Locate the cell with the specified text and output its (x, y) center coordinate. 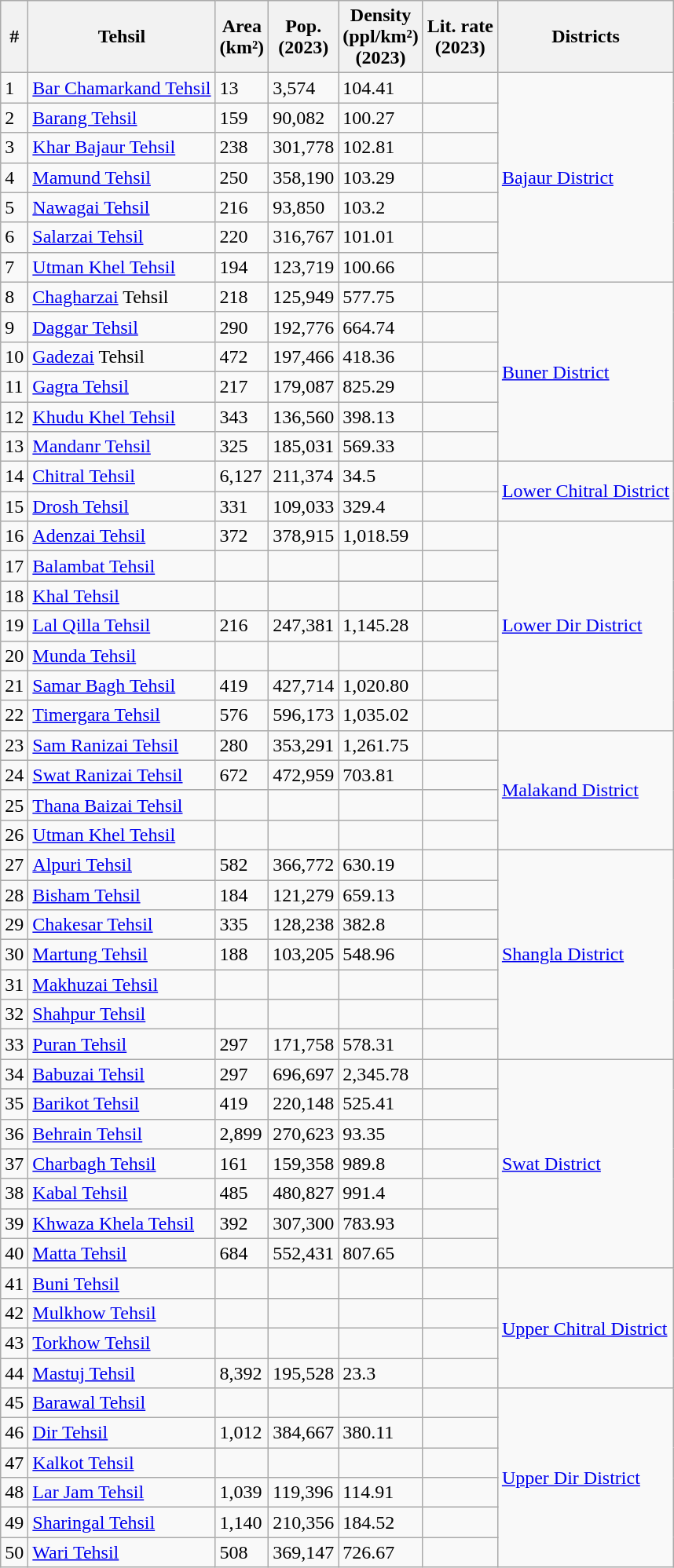
Shahpur Tehsil (122, 1014)
5 (14, 207)
185,031 (303, 447)
21 (14, 685)
Sam Ranizai Tehsil (122, 745)
485 (242, 1193)
Lal Qilla Tehsil (122, 626)
218 (242, 297)
Gadezai Tehsil (122, 356)
382.8 (381, 925)
16 (14, 536)
125,949 (303, 297)
343 (242, 417)
# (14, 37)
103.29 (381, 177)
Khal Tehsil (122, 596)
49 (14, 1522)
Lar Jam Tehsil (122, 1493)
23 (14, 745)
Area(km²) (242, 37)
161 (242, 1164)
991.4 (381, 1193)
136,560 (303, 417)
128,238 (303, 925)
Khwaza Khela Tehsil (122, 1223)
1,018.59 (381, 536)
280 (242, 745)
Balambat Tehsil (122, 566)
90,082 (303, 118)
29 (14, 925)
39 (14, 1223)
331 (242, 506)
Martung Tehsil (122, 955)
27 (14, 864)
Mamund Tehsil (122, 177)
Lower Dir District (585, 626)
Chagharzai Tehsil (122, 297)
33 (14, 1044)
220,148 (303, 1104)
Tehsil (122, 37)
102.81 (381, 148)
366,772 (303, 864)
398.13 (381, 417)
270,623 (303, 1134)
121,279 (303, 894)
8 (14, 297)
25 (14, 805)
684 (242, 1253)
184 (242, 894)
123,719 (303, 267)
103.2 (381, 207)
358,190 (303, 177)
35 (14, 1104)
Puran Tehsil (122, 1044)
Salarzai Tehsil (122, 237)
378,915 (303, 536)
Buni Tehsil (122, 1283)
696,697 (303, 1074)
18 (14, 596)
7 (14, 267)
41 (14, 1283)
43 (14, 1343)
290 (242, 327)
Malakand District (585, 790)
32 (14, 1014)
28 (14, 894)
552,431 (303, 1253)
179,087 (303, 386)
Adenzai Tehsil (122, 536)
4 (14, 177)
Timergara Tehsil (122, 715)
119,396 (303, 1493)
630.19 (381, 864)
316,767 (303, 237)
45 (14, 1403)
Bisham Tehsil (122, 894)
Nawagai Tehsil (122, 207)
Districts (585, 37)
10 (14, 356)
Drosh Tehsil (122, 506)
783.93 (381, 1223)
369,147 (303, 1552)
Chitral Tehsil (122, 477)
15 (14, 506)
3,574 (303, 88)
418.36 (381, 356)
726.67 (381, 1552)
220 (242, 237)
Swat District (585, 1164)
Swat Ranizai Tehsil (122, 775)
211,374 (303, 477)
26 (14, 835)
23.3 (381, 1373)
247,381 (303, 626)
307,300 (303, 1223)
Samar Bagh Tehsil (122, 685)
Density(ppl/km²)(2023) (381, 37)
3 (14, 148)
576 (242, 715)
1,012 (242, 1433)
Lit. rate(2023) (460, 37)
192,776 (303, 327)
Bar Chamarkand Tehsil (122, 88)
Daggar Tehsil (122, 327)
250 (242, 177)
472,959 (303, 775)
19 (14, 626)
114.91 (381, 1493)
578.31 (381, 1044)
Bajaur District (585, 177)
171,758 (303, 1044)
37 (14, 1164)
703.81 (381, 775)
6,127 (242, 477)
20 (14, 656)
Torkhow Tehsil (122, 1343)
34.5 (381, 477)
380.11 (381, 1433)
36 (14, 1134)
Kabal Tehsil (122, 1193)
427,714 (303, 685)
93,850 (303, 207)
50 (14, 1552)
989.8 (381, 1164)
100.27 (381, 118)
582 (242, 864)
195,528 (303, 1373)
664.74 (381, 327)
12 (14, 417)
44 (14, 1373)
Matta Tehsil (122, 1253)
Upper Chitral District (585, 1328)
825.29 (381, 386)
1,035.02 (381, 715)
Charbagh Tehsil (122, 1164)
Upper Dir District (585, 1478)
335 (242, 925)
Gagra Tehsil (122, 386)
46 (14, 1433)
659.13 (381, 894)
Alpuri Tehsil (122, 864)
Thana Baizai Tehsil (122, 805)
1,261.75 (381, 745)
672 (242, 775)
38 (14, 1193)
103,205 (303, 955)
Barikot Tehsil (122, 1104)
Dir Tehsil (122, 1433)
1 (14, 88)
Wari Tehsil (122, 1552)
2,345.78 (381, 1074)
Mastuj Tehsil (122, 1373)
Buner District (585, 371)
9 (14, 327)
372 (242, 536)
1,039 (242, 1493)
184.52 (381, 1522)
472 (242, 356)
238 (242, 148)
525.41 (381, 1104)
100.66 (381, 267)
Shangla District (585, 954)
1,145.28 (381, 626)
569.33 (381, 447)
Barang Tehsil (122, 118)
11 (14, 386)
1,140 (242, 1522)
31 (14, 985)
210,356 (303, 1522)
Lower Chitral District (585, 492)
Chakesar Tehsil (122, 925)
30 (14, 955)
392 (242, 1223)
Pop.(2023) (303, 37)
42 (14, 1313)
Mulkhow Tehsil (122, 1313)
93.35 (381, 1134)
217 (242, 386)
548.96 (381, 955)
325 (242, 447)
34 (14, 1074)
6 (14, 237)
353,291 (303, 745)
384,667 (303, 1433)
194 (242, 267)
159 (242, 118)
480,827 (303, 1193)
2,899 (242, 1134)
Munda Tehsil (122, 656)
188 (242, 955)
Sharingal Tehsil (122, 1522)
Makhuzai Tehsil (122, 985)
807.65 (381, 1253)
47 (14, 1463)
159,358 (303, 1164)
17 (14, 566)
8,392 (242, 1373)
Mandanr Tehsil (122, 447)
329.4 (381, 506)
101.01 (381, 237)
Barawal Tehsil (122, 1403)
104.41 (381, 88)
301,778 (303, 148)
Behrain Tehsil (122, 1134)
197,466 (303, 356)
577.75 (381, 297)
1,020.80 (381, 685)
109,033 (303, 506)
508 (242, 1552)
Babuzai Tehsil (122, 1074)
Khar Bajaur Tehsil (122, 148)
Kalkot Tehsil (122, 1463)
48 (14, 1493)
Khudu Khel Tehsil (122, 417)
22 (14, 715)
2 (14, 118)
24 (14, 775)
14 (14, 477)
40 (14, 1253)
596,173 (303, 715)
